Pinpoint the cell where the given text exists, returning its (X, Y) midpoint coordinate. 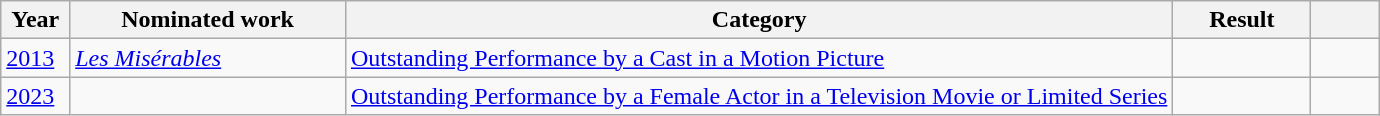
Outstanding Performance by a Cast in a Motion Picture (758, 58)
Outstanding Performance by a Female Actor in a Television Movie or Limited Series (758, 96)
2013 (36, 58)
Year (36, 20)
Category (758, 20)
Result (1242, 20)
Nominated work (208, 20)
Les Misérables (208, 58)
2023 (36, 96)
